From the cell containing the given text, extract its center point as [x, y] coordinate. 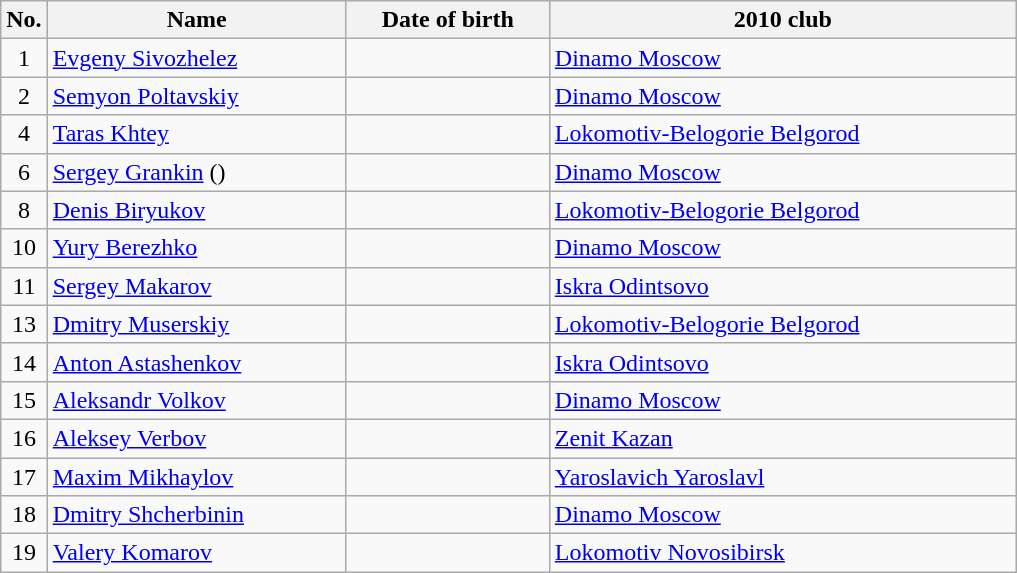
Maxim Mikhaylov [196, 477]
17 [24, 477]
Yury Berezhko [196, 248]
Aleksandr Volkov [196, 400]
6 [24, 172]
2010 club [782, 20]
1 [24, 58]
18 [24, 515]
16 [24, 438]
Dmitry Muserskiy [196, 324]
13 [24, 324]
Taras Khtey [196, 134]
Dmitry Shcherbinin [196, 515]
Anton Astashenkov [196, 362]
Sergey Makarov [196, 286]
Semyon Poltavskiy [196, 96]
Valery Komarov [196, 553]
Denis Biryukov [196, 210]
Sergey Grankin () [196, 172]
Aleksey Verbov [196, 438]
8 [24, 210]
11 [24, 286]
Yaroslavich Yaroslavl [782, 477]
15 [24, 400]
14 [24, 362]
10 [24, 248]
2 [24, 96]
4 [24, 134]
Lokomotiv Novosibirsk [782, 553]
Name [196, 20]
Date of birth [448, 20]
Zenit Kazan [782, 438]
No. [24, 20]
19 [24, 553]
Evgeny Sivozhelez [196, 58]
